Return the [x, y] coordinate for the center point of the cell that contains the specified text.  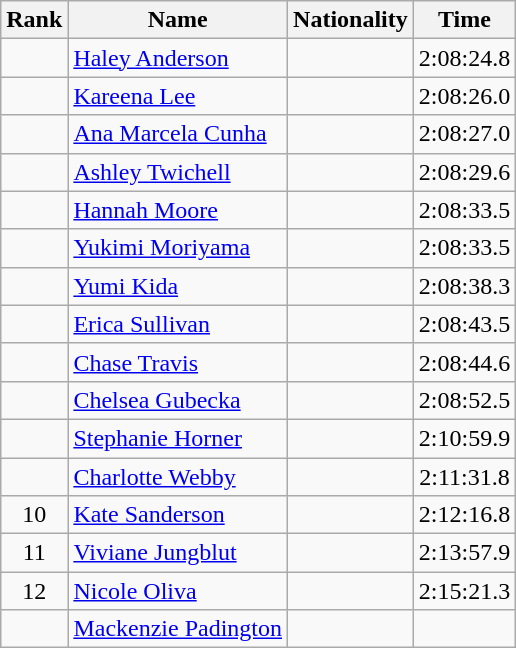
Haley Anderson [178, 58]
Kate Sanderson [178, 515]
Nationality [351, 20]
Charlotte Webby [178, 477]
2:15:21.3 [464, 591]
Time [464, 20]
Erica Sullivan [178, 324]
2:08:24.8 [464, 58]
2:13:57.9 [464, 553]
2:08:38.3 [464, 286]
2:08:27.0 [464, 134]
2:08:43.5 [464, 324]
Ana Marcela Cunha [178, 134]
10 [34, 515]
Viviane Jungblut [178, 553]
Chase Travis [178, 362]
Nicole Oliva [178, 591]
Mackenzie Padington [178, 629]
2:08:26.0 [464, 96]
12 [34, 591]
Ashley Twichell [178, 172]
11 [34, 553]
Rank [34, 20]
2:08:29.6 [464, 172]
2:10:59.9 [464, 438]
Yumi Kida [178, 286]
Kareena Lee [178, 96]
2:08:52.5 [464, 400]
Yukimi Moriyama [178, 248]
Name [178, 20]
2:08:44.6 [464, 362]
2:12:16.8 [464, 515]
Hannah Moore [178, 210]
2:11:31.8 [464, 477]
Stephanie Horner [178, 438]
Chelsea Gubecka [178, 400]
